Output the [X, Y] coordinate of the center of the cell containing the given text.  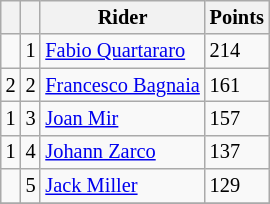
Johann Zarco [122, 152]
Francesco Bagnaia [122, 85]
129 [237, 186]
Fabio Quartararo [122, 51]
Joan Mir [122, 118]
214 [237, 51]
3 [31, 118]
161 [237, 85]
137 [237, 152]
Jack Miller [122, 186]
5 [31, 186]
Rider [122, 17]
Points [237, 17]
4 [31, 152]
157 [237, 118]
